Pinpoint the cell where the given text exists, returning its [X, Y] midpoint coordinate. 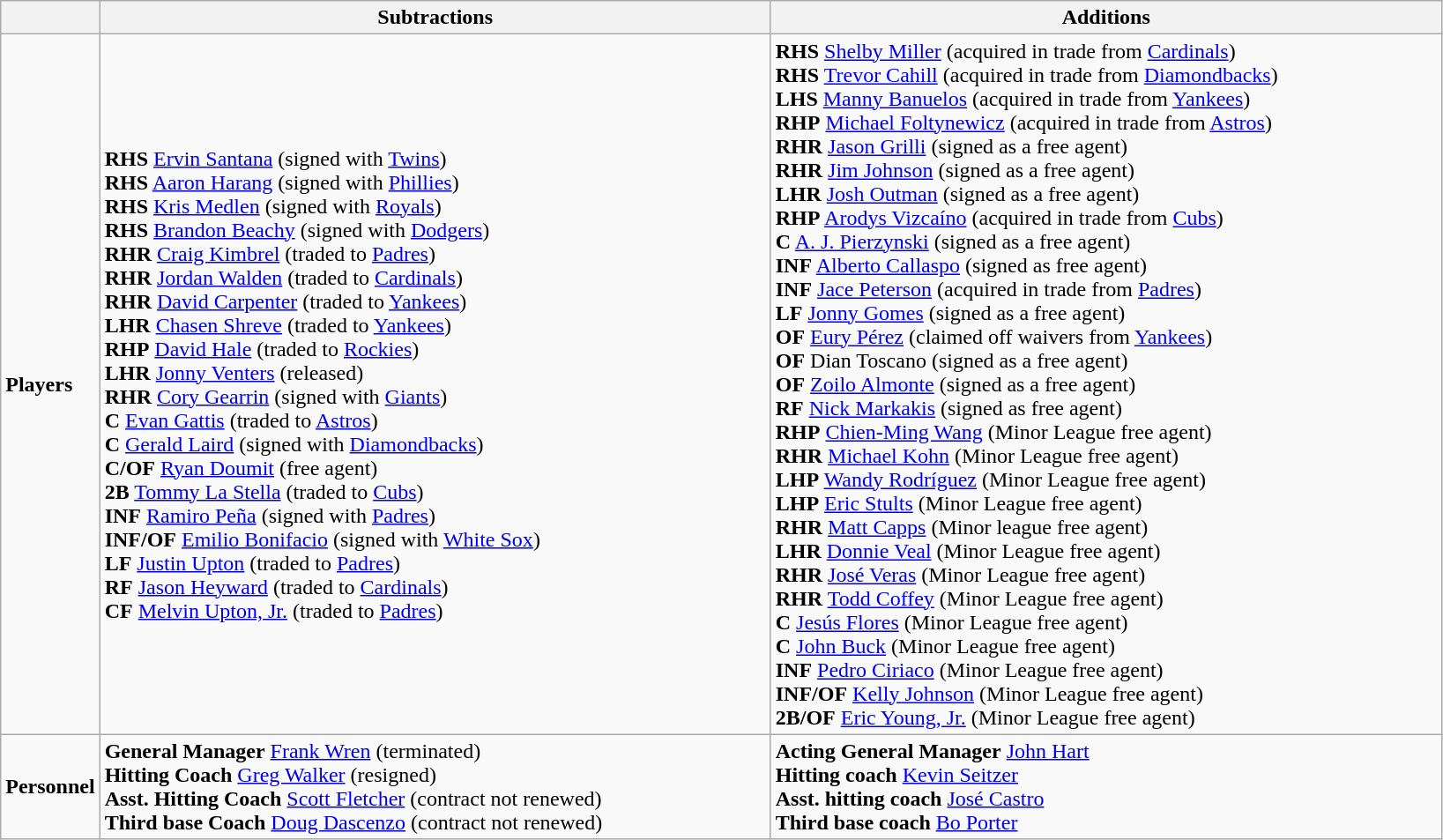
Acting General Manager John Hart Hitting coach Kevin Seitzer Asst. hitting coach José Castro Third base coach Bo Porter [1105, 786]
Players [50, 384]
Personnel [50, 786]
Subtractions [435, 18]
Additions [1105, 18]
